Output the (X, Y) coordinate of the center of the cell containing the given text.  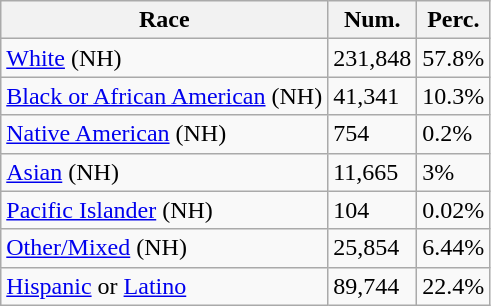
Other/Mixed (NH) (164, 248)
41,341 (372, 96)
Black or African American (NH) (164, 96)
0.02% (454, 210)
Perc. (454, 20)
6.44% (454, 248)
Race (164, 20)
Pacific Islander (NH) (164, 210)
57.8% (454, 58)
11,665 (372, 172)
Native American (NH) (164, 134)
754 (372, 134)
22.4% (454, 286)
3% (454, 172)
89,744 (372, 286)
Num. (372, 20)
10.3% (454, 96)
Asian (NH) (164, 172)
0.2% (454, 134)
White (NH) (164, 58)
231,848 (372, 58)
104 (372, 210)
25,854 (372, 248)
Hispanic or Latino (164, 286)
